Capture the cell that displays the provided text and extract its (X, Y) central coordinate. 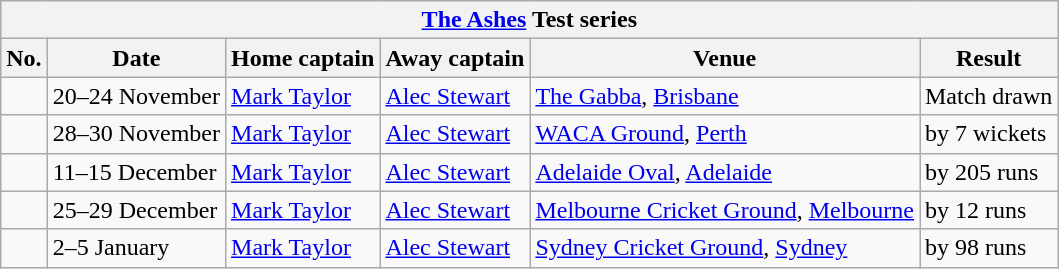
Away captain (455, 58)
The Ashes Test series (530, 20)
by 98 runs (989, 248)
Venue (725, 58)
The Gabba, Brisbane (725, 96)
Sydney Cricket Ground, Sydney (725, 248)
Date (136, 58)
by 205 runs (989, 172)
Melbourne Cricket Ground, Melbourne (725, 210)
No. (24, 58)
by 12 runs (989, 210)
Result (989, 58)
25–29 December (136, 210)
Adelaide Oval, Adelaide (725, 172)
2–5 January (136, 248)
Home captain (303, 58)
Match drawn (989, 96)
20–24 November (136, 96)
WACA Ground, Perth (725, 134)
11–15 December (136, 172)
28–30 November (136, 134)
by 7 wickets (989, 134)
